Provide the [X, Y] coordinate of the cell's center where the given text is located.  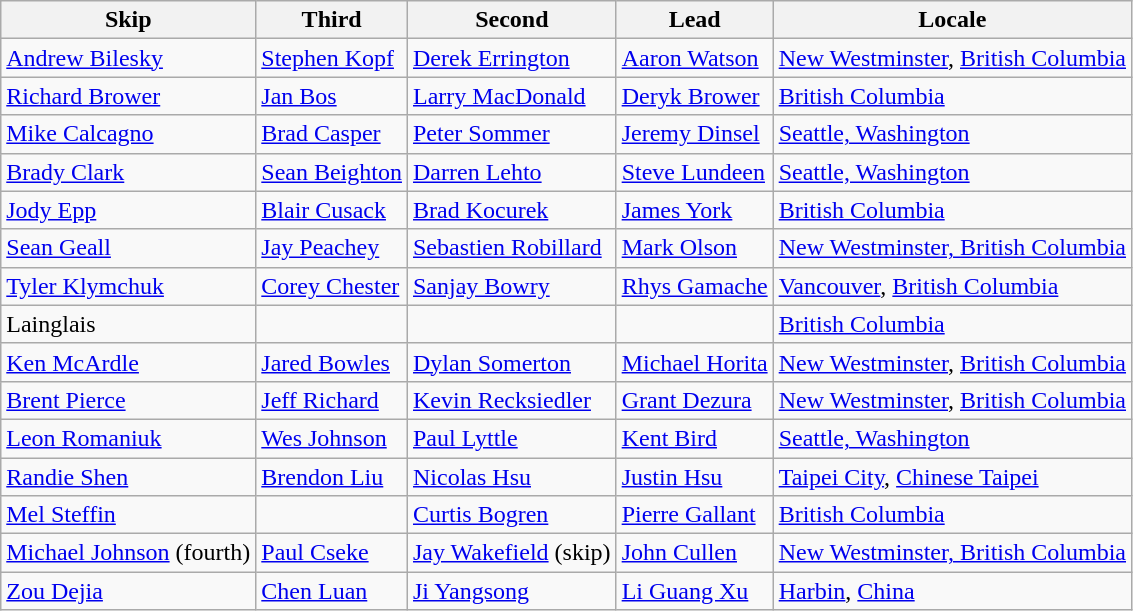
James York [694, 210]
Vancouver, British Columbia [952, 286]
Brendon Liu [332, 477]
Justin Hsu [694, 477]
Ji Yangsong [512, 591]
Jan Bos [332, 96]
Larry MacDonald [512, 96]
Li Guang Xu [694, 591]
Richard Brower [128, 96]
Jeff Richard [332, 400]
Chen Luan [332, 591]
Jay Peachey [332, 248]
Locale [952, 20]
Jody Epp [128, 210]
Jared Bowles [332, 362]
Peter Sommer [512, 134]
Michael Horita [694, 362]
Blair Cusack [332, 210]
Jeremy Dinsel [694, 134]
Sebastien Robillard [512, 248]
Brady Clark [128, 172]
Sean Geall [128, 248]
Skip [128, 20]
Brent Pierce [128, 400]
John Cullen [694, 553]
Darren Lehto [512, 172]
Lead [694, 20]
Michael Johnson (fourth) [128, 553]
Mel Steffin [128, 515]
Kent Bird [694, 438]
Grant Dezura [694, 400]
Corey Chester [332, 286]
Curtis Bogren [512, 515]
Andrew Bilesky [128, 58]
Leon Romaniuk [128, 438]
Brad Kocurek [512, 210]
Aaron Watson [694, 58]
Third [332, 20]
Second [512, 20]
Derek Errington [512, 58]
Ken McArdle [128, 362]
Mark Olson [694, 248]
Nicolas Hsu [512, 477]
Pierre Gallant [694, 515]
Steve Lundeen [694, 172]
Zou Dejia [128, 591]
Taipei City, Chinese Taipei [952, 477]
Jay Wakefield (skip) [512, 553]
Lainglais [128, 324]
Mike Calcagno [128, 134]
Sanjay Bowry [512, 286]
Randie Shen [128, 477]
Dylan Somerton [512, 362]
Sean Beighton [332, 172]
Rhys Gamache [694, 286]
Tyler Klymchuk [128, 286]
Paul Lyttle [512, 438]
Brad Casper [332, 134]
Paul Cseke [332, 553]
Harbin, China [952, 591]
Stephen Kopf [332, 58]
Deryk Brower [694, 96]
Wes Johnson [332, 438]
Kevin Recksiedler [512, 400]
